Return the (X, Y) coordinate for the center point of the cell that contains the specified text.  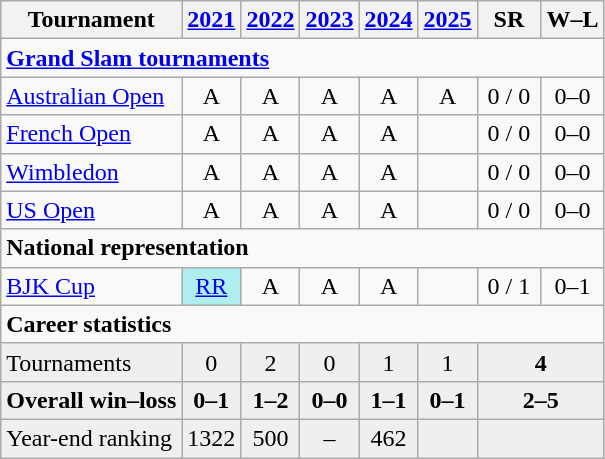
4 (540, 362)
Australian Open (92, 96)
National representation (303, 248)
500 (270, 438)
French Open (92, 134)
462 (388, 438)
2022 (270, 20)
RR (212, 286)
Year-end ranking (92, 438)
2023 (330, 20)
1–1 (388, 400)
Wimbledon (92, 172)
2021 (212, 20)
2 (270, 362)
W–L (573, 20)
– (330, 438)
1322 (212, 438)
Tournaments (92, 362)
Career statistics (303, 324)
Overall win–loss (92, 400)
US Open (92, 210)
BJK Cup (92, 286)
SR (509, 20)
0 / 1 (509, 286)
1–2 (270, 400)
2025 (448, 20)
Tournament (92, 20)
2–5 (540, 400)
2024 (388, 20)
Grand Slam tournaments (303, 58)
